Detect which cell encompasses the target text, then output its (x, y) center coordinate. 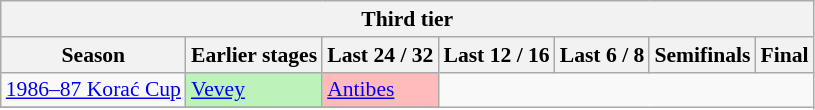
Last 6 / 8 (602, 55)
Earlier stages (254, 55)
Final (784, 55)
Last 24 / 32 (380, 55)
Season (94, 55)
1986–87 Korać Cup (94, 90)
Semifinals (702, 55)
Third tier (408, 19)
Antibes (380, 90)
Last 12 / 16 (496, 55)
Vevey (254, 90)
